Output the (x, y) coordinate of the center of the cell containing the given text.  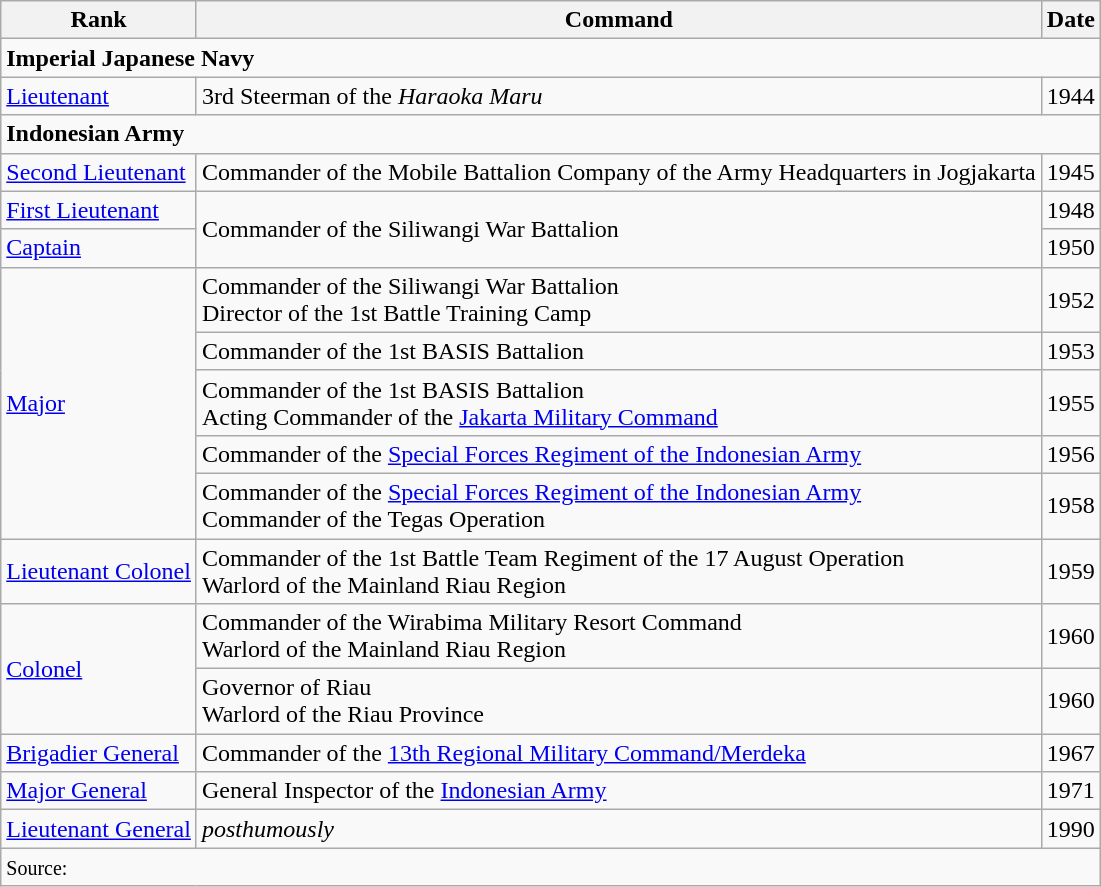
Major General (99, 791)
Major (99, 402)
Source: (551, 867)
posthumously (618, 829)
Commander of the 1st BASIS BattalionActing Commander of the Jakarta Military Command (618, 402)
Lieutenant (99, 96)
1948 (1070, 210)
1950 (1070, 248)
1967 (1070, 753)
1955 (1070, 402)
3rd Steerman of the Haraoka Maru (618, 96)
1956 (1070, 454)
Commander of the Wirabima Military Resort CommandWarlord of the Mainland Riau Region (618, 636)
Rank (99, 20)
1945 (1070, 172)
Commander of the Mobile Battalion Company of the Army Headquarters in Jogjakarta (618, 172)
First Lieutenant (99, 210)
Lieutenant Colonel (99, 570)
Governor of RiauWarlord of the Riau Province (618, 702)
General Inspector of the Indonesian Army (618, 791)
1944 (1070, 96)
1958 (1070, 506)
1971 (1070, 791)
Commander of the Siliwangi War BattalionDirector of the 1st Battle Training Camp (618, 300)
Commander of the Siliwangi War Battalion (618, 229)
1953 (1070, 351)
Lieutenant General (99, 829)
1959 (1070, 570)
Imperial Japanese Navy (551, 58)
1990 (1070, 829)
Commander of the Special Forces Regiment of the Indonesian ArmyCommander of the Tegas Operation (618, 506)
Brigadier General (99, 753)
Captain (99, 248)
Colonel (99, 669)
Second Lieutenant (99, 172)
Command (618, 20)
Indonesian Army (551, 134)
Commander of the 1st BASIS Battalion (618, 351)
1952 (1070, 300)
Commander of the 13th Regional Military Command/Merdeka (618, 753)
Commander of the 1st Battle Team Regiment of the 17 August OperationWarlord of the Mainland Riau Region (618, 570)
Date (1070, 20)
Commander of the Special Forces Regiment of the Indonesian Army (618, 454)
